Determine the [x, y] coordinate at the center of the cell enclosing the given text.  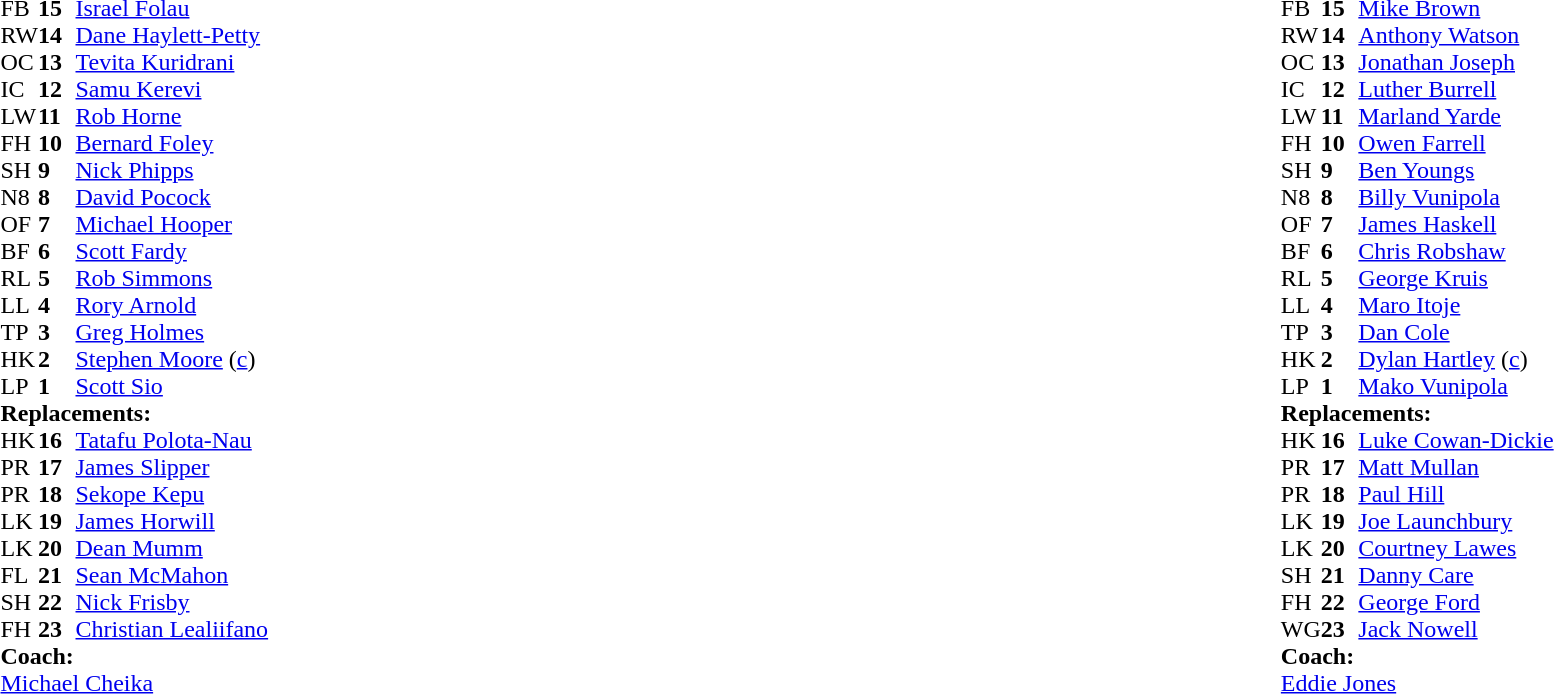
Nick Phipps [172, 170]
Greg Holmes [172, 332]
Rory Arnold [172, 306]
James Horwill [172, 522]
Rob Horne [172, 116]
Paul Hill [1456, 494]
WG [1301, 630]
Jonathan Joseph [1456, 62]
Scott Sio [172, 386]
Sean McMahon [172, 576]
Mako Vunipola [1456, 386]
James Haskell [1456, 224]
Billy Vunipola [1456, 198]
Stephen Moore (c) [172, 360]
Matt Mullan [1456, 468]
Sekope Kepu [172, 494]
Nick Frisby [172, 602]
Courtney Lawes [1456, 548]
Dean Mumm [172, 548]
George Kruis [1456, 278]
Owen Farrell [1456, 144]
Luther Burrell [1456, 90]
Jack Nowell [1456, 630]
Samu Kerevi [172, 90]
Anthony Watson [1456, 36]
Joe Launchbury [1456, 522]
Dylan Hartley (c) [1456, 360]
Marland Yarde [1456, 116]
Christian Lealiifano [172, 630]
David Pocock [172, 198]
Maro Itoje [1456, 306]
Bernard Foley [172, 144]
Dane Haylett-Petty [172, 36]
James Slipper [172, 468]
Ben Youngs [1456, 170]
Michael Hooper [172, 224]
FL [19, 576]
Dan Cole [1456, 332]
Tatafu Polota-Nau [172, 440]
George Ford [1456, 602]
Chris Robshaw [1456, 252]
Luke Cowan-Dickie [1456, 440]
Tevita Kuridrani [172, 62]
Danny Care [1456, 576]
Scott Fardy [172, 252]
Rob Simmons [172, 278]
